Pinpoint the cell where the given text exists, returning its (X, Y) midpoint coordinate. 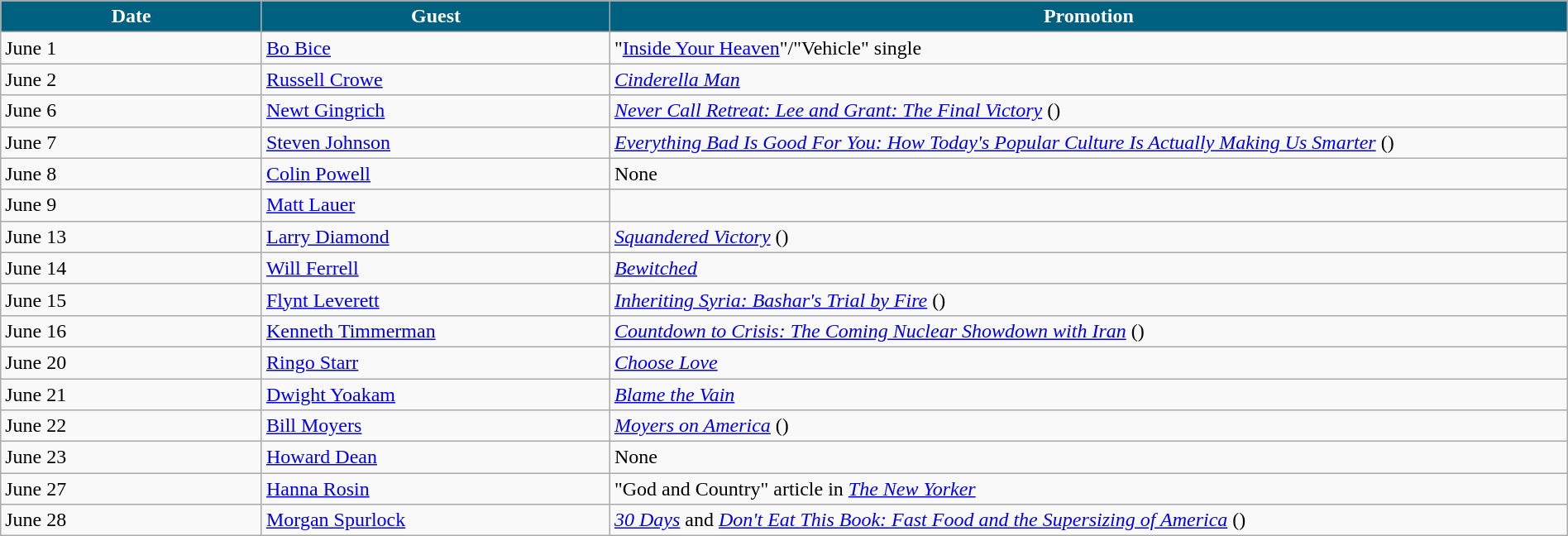
Russell Crowe (435, 79)
Flynt Leverett (435, 299)
Dwight Yoakam (435, 395)
Hanna Rosin (435, 489)
June 21 (131, 395)
Guest (435, 17)
Will Ferrell (435, 268)
Bo Bice (435, 48)
Newt Gingrich (435, 111)
June 23 (131, 457)
Never Call Retreat: Lee and Grant: The Final Victory () (1088, 111)
June 13 (131, 237)
Countdown to Crisis: The Coming Nuclear Showdown with Iran () (1088, 331)
Bewitched (1088, 268)
Promotion (1088, 17)
Everything Bad Is Good For You: How Today's Popular Culture Is Actually Making Us Smarter () (1088, 142)
Inheriting Syria: Bashar's Trial by Fire () (1088, 299)
"God and Country" article in The New Yorker (1088, 489)
Cinderella Man (1088, 79)
Morgan Spurlock (435, 520)
June 14 (131, 268)
"Inside Your Heaven"/"Vehicle" single (1088, 48)
June 7 (131, 142)
Larry Diamond (435, 237)
Bill Moyers (435, 426)
June 22 (131, 426)
Choose Love (1088, 362)
June 16 (131, 331)
30 Days and Don't Eat This Book: Fast Food and the Supersizing of America () (1088, 520)
Colin Powell (435, 174)
Date (131, 17)
Blame the Vain (1088, 395)
June 8 (131, 174)
Moyers on America () (1088, 426)
Howard Dean (435, 457)
Steven Johnson (435, 142)
June 28 (131, 520)
June 2 (131, 79)
June 20 (131, 362)
Matt Lauer (435, 205)
June 1 (131, 48)
June 9 (131, 205)
Squandered Victory () (1088, 237)
June 15 (131, 299)
June 27 (131, 489)
Ringo Starr (435, 362)
June 6 (131, 111)
Kenneth Timmerman (435, 331)
